Capture the cell that displays the provided text and extract its (X, Y) central coordinate. 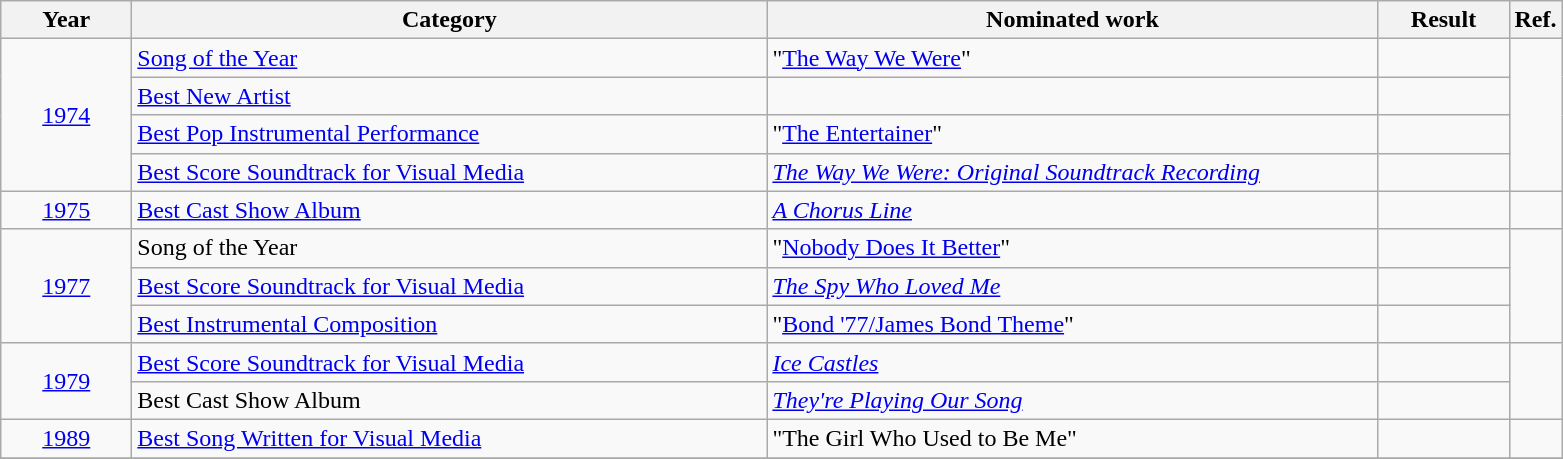
Ice Castles (1072, 362)
"Nobody Does It Better" (1072, 248)
"Bond '77/James Bond Theme" (1072, 324)
"The Entertainer" (1072, 134)
The Way We Were: Original Soundtrack Recording (1072, 172)
Result (1444, 20)
1979 (66, 381)
Best Instrumental Composition (450, 324)
Best Pop Instrumental Performance (450, 134)
Nominated work (1072, 20)
1989 (66, 438)
The Spy Who Loved Me (1072, 286)
1975 (66, 210)
Best Song Written for Visual Media (450, 438)
Category (450, 20)
A Chorus Line (1072, 210)
Best New Artist (450, 96)
1977 (66, 286)
They're Playing Our Song (1072, 400)
1974 (66, 115)
Ref. (1536, 20)
"The Girl Who Used to Be Me" (1072, 438)
Year (66, 20)
"The Way We Were" (1072, 58)
